Return (X, Y) of the center of cell containing provided text 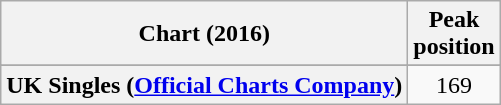
169 (454, 85)
UK Singles (Official Charts Company) (204, 85)
Chart (2016) (204, 34)
Peakposition (454, 34)
